From the cell containing the given text, extract its center point as [x, y] coordinate. 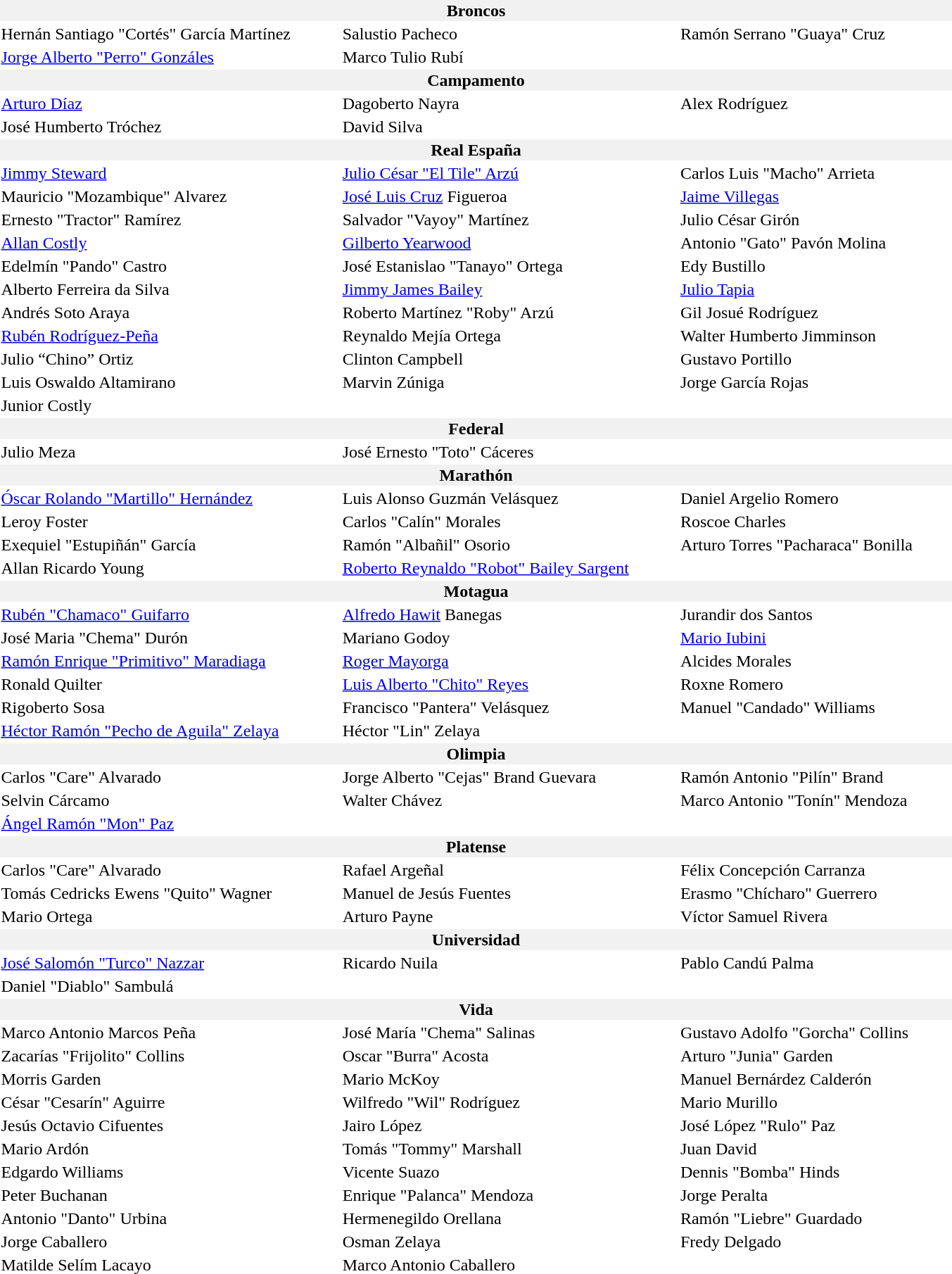
Marathón [476, 475]
Motagua [476, 591]
Vida [476, 1009]
Dagoberto Nayra [509, 103]
César "Cesarín" Aguirre [170, 1102]
Zacarías "Frijolito" Collins [170, 1056]
Luis Oswaldo Altamirano [170, 382]
Félix Concepción Carranza [815, 870]
Daniel "Diablo" Sambulá [170, 986]
Federal [476, 429]
Jesús Octavio Cifuentes [170, 1125]
Julio Meza [170, 452]
Tomás "Tommy" Marshall [509, 1149]
Broncos [476, 11]
Juan David [815, 1149]
Ernesto "Tractor" Ramírez [170, 220]
Gilberto Yearwood [509, 243]
Marco Tulio Rubí [509, 57]
Jorge Caballero [170, 1242]
Jimmy Steward [170, 173]
Antonio "Danto" Urbina [170, 1218]
Rigoberto Sosa [170, 707]
Arturo Payne [509, 916]
Dennis "Bomba" Hinds [815, 1172]
Arturo Torres "Pacharaca" Bonilla [815, 545]
Víctor Samuel Rivera [815, 916]
Vicente Suazo [509, 1172]
Ramón Enrique "Primitivo" Maradiaga [170, 661]
Pablo Candú Palma [815, 963]
Héctor Ramón "Pecho de Aguila" Zelaya [170, 731]
Julio Tapia [815, 289]
Marco Antonio "Tonín" Mendoza [815, 800]
Ramón Antonio "Pilín" Brand [815, 777]
Roxne Romero [815, 684]
Walter Humberto Jimminson [815, 336]
Roscoe Charles [815, 522]
Leroy Foster [170, 522]
Allan Ricardo Young [170, 568]
Morris Garden [170, 1079]
Salvador "Vayoy" Martínez [509, 220]
Roberto Reynaldo "Robot" Bailey Sargent [509, 568]
Selvin Cárcamo [170, 800]
Peter Buchanan [170, 1195]
Julio “Chino” Ortiz [170, 359]
Mauricio "Mozambique" Alvarez [170, 196]
Arturo "Junia" Garden [815, 1056]
Osman Zelaya [509, 1242]
Rafael Argeñal [509, 870]
José Humberto Tróchez [170, 127]
Edgardo Williams [170, 1172]
Edy Bustillo [815, 266]
Alex Rodríguez [815, 103]
Julio César Girón [815, 220]
Andrés Soto Araya [170, 313]
Oscar "Burra" Acosta [509, 1056]
Universidad [476, 940]
Luis Alonso Guzmán Velásquez [509, 498]
José Luis Cruz Figueroa [509, 196]
Real España [476, 150]
José Maria "Chema" Durón [170, 638]
Fredy Delgado [815, 1242]
Jorge Peralta [815, 1195]
Allan Costly [170, 243]
Walter Chávez [509, 800]
Edelmín "Pando" Castro [170, 266]
Rubén "Chamaco" Guifarro [170, 614]
Platense [476, 847]
Jorge Alberto "Perro" Gonzáles [170, 57]
José María "Chema" Salinas [509, 1033]
Roger Mayorga [509, 661]
David Silva [509, 127]
Exequiel "Estupiñán" García [170, 545]
Ronald Quilter [170, 684]
Alberto Ferreira da Silva [170, 289]
Ángel Ramón "Mon" Paz [170, 824]
Hernán Santiago "Cortés" García Martínez [170, 34]
Francisco "Pantera" Velásquez [509, 707]
Wilfredo "Wil" Rodríguez [509, 1102]
José Estanislao "Tanayo" Ortega [509, 266]
Marvin Zúniga [509, 382]
Jairo López [509, 1125]
Mario Ortega [170, 916]
Jimmy James Bailey [509, 289]
Ramón "Albañil" Osorio [509, 545]
José López "Rulo" Paz [815, 1125]
Mario Ardón [170, 1149]
Gil Josué Rodríguez [815, 313]
Mario Iubini [815, 638]
Clinton Campbell [509, 359]
Tomás Cedricks Ewens "Quito" Wagner [170, 893]
Enrique "Palanca" Mendoza [509, 1195]
Erasmo "Chícharo" Guerrero [815, 893]
Roberto Martínez "Roby" Arzú [509, 313]
Salustio Pacheco [509, 34]
Gustavo Portillo [815, 359]
Campamento [476, 80]
Rubén Rodríguez-Peña [170, 336]
Ricardo Nuila [509, 963]
Ramón Serrano "Guaya" Cruz [815, 34]
Jurandir dos Santos [815, 614]
José Ernesto "Toto" Cáceres [509, 452]
Ramón "Liebre" Guardado [815, 1218]
Reynaldo Mejía Ortega [509, 336]
Julio César "El Tile" Arzú [509, 173]
Daniel Argelio Romero [815, 498]
Marco Antonio Marcos Peña [170, 1033]
Mariano Godoy [509, 638]
Héctor "Lin" Zelaya [509, 731]
Alfredo Hawit Banegas [509, 614]
Manuel "Candado" Williams [815, 707]
Óscar Rolando "Martillo" Hernández [170, 498]
Alcides Morales [815, 661]
José Salomón "Turco" Nazzar [170, 963]
Jaime Villegas [815, 196]
Gustavo Adolfo "Gorcha" Collins [815, 1033]
Jorge García Rojas [815, 382]
Jorge Alberto "Cejas" Brand Guevara [509, 777]
Manuel de Jesús Fuentes [509, 893]
Mario Murillo [815, 1102]
Mario McKoy [509, 1079]
Luis Alberto "Chito" Reyes [509, 684]
Olimpia [476, 754]
Antonio "Gato" Pavón Molina [815, 243]
Junior Costly [170, 405]
Carlos Luis "Macho" Arrieta [815, 173]
Arturo Díaz [170, 103]
Hermenegildo Orellana [509, 1218]
Carlos "Calín" Morales [509, 522]
Manuel Bernárdez Calderón [815, 1079]
